Determine the (x, y) coordinate at the center of the cell enclosing the given text.  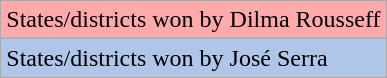
States/districts won by Dilma Rousseff (194, 20)
States/districts won by José Serra (194, 58)
